Locate the cell with the specified text and output its [X, Y] center coordinate. 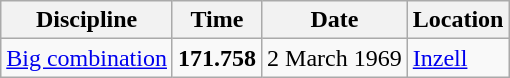
Date [335, 20]
2 March 1969 [335, 58]
Inzell [458, 58]
Discipline [87, 20]
171.758 [216, 58]
Location [458, 20]
Big combination [87, 58]
Time [216, 20]
